Pinpoint the cell where the given text exists, returning its (X, Y) midpoint coordinate. 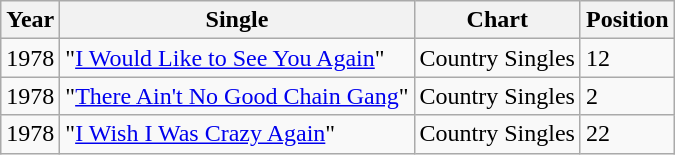
Single (237, 20)
Year (30, 20)
12 (627, 58)
Position (627, 20)
2 (627, 96)
Chart (497, 20)
"There Ain't No Good Chain Gang" (237, 96)
22 (627, 134)
"I Wish I Was Crazy Again" (237, 134)
"I Would Like to See You Again" (237, 58)
